Determine the [X, Y] coordinate at the center of the cell enclosing the given text.  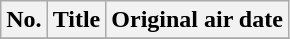
Title [76, 20]
No. [24, 20]
Original air date [198, 20]
